Capture the cell that displays the provided text and extract its (x, y) central coordinate. 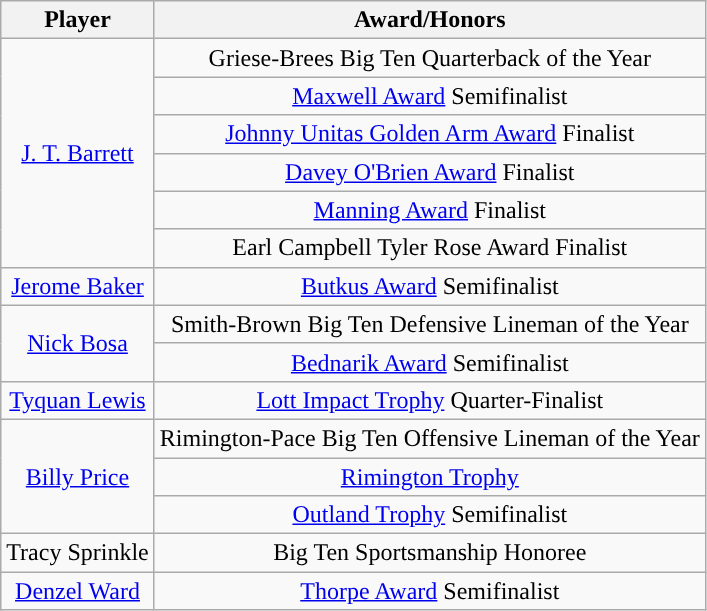
Lott Impact Trophy Quarter-Finalist (430, 400)
Award/Honors (430, 20)
Griese-Brees Big Ten Quarterback of the Year (430, 58)
Tyquan Lewis (78, 400)
J. T. Barrett (78, 153)
Outland Trophy Semifinalist (430, 515)
Tracy Sprinkle (78, 553)
Manning Award Finalist (430, 210)
Big Ten Sportsmanship Honoree (430, 553)
Jerome Baker (78, 286)
Earl Campbell Tyler Rose Award Finalist (430, 248)
Rimington-Pace Big Ten Offensive Lineman of the Year (430, 438)
Nick Bosa (78, 343)
Thorpe Award Semifinalist (430, 591)
Denzel Ward (78, 591)
Rimington Trophy (430, 477)
Johnny Unitas Golden Arm Award Finalist (430, 134)
Player (78, 20)
Bednarik Award Semifinalist (430, 362)
Maxwell Award Semifinalist (430, 96)
Butkus Award Semifinalist (430, 286)
Davey O'Brien Award Finalist (430, 172)
Billy Price (78, 476)
Smith-Brown Big Ten Defensive Lineman of the Year (430, 324)
